Determine the (x, y) coordinate at the center of the cell enclosing the given text.  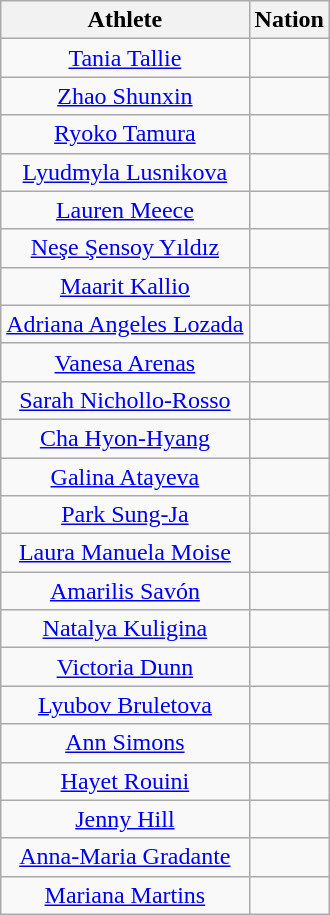
Lauren Meece (125, 210)
Amarilis Savón (125, 591)
Laura Manuela Moise (125, 553)
Mariana Martins (125, 895)
Nation (289, 20)
Zhao Shunxin (125, 96)
Park Sung-Ja (125, 515)
Cha Hyon-Hyang (125, 438)
Jenny Hill (125, 819)
Ryoko Tamura (125, 134)
Lyubov Bruletova (125, 705)
Anna-Maria Gradante (125, 857)
Lyudmyla Lusnikova (125, 172)
Galina Atayeva (125, 477)
Vanesa Arenas (125, 362)
Victoria Dunn (125, 667)
Natalya Kuligina (125, 629)
Sarah Nichollo-Rosso (125, 400)
Tania Tallie (125, 58)
Neşe Şensoy Yıldız (125, 248)
Athlete (125, 20)
Maarit Kallio (125, 286)
Hayet Rouini (125, 781)
Ann Simons (125, 743)
Adriana Angeles Lozada (125, 324)
